Pinpoint the cell where the given text exists, returning its [x, y] midpoint coordinate. 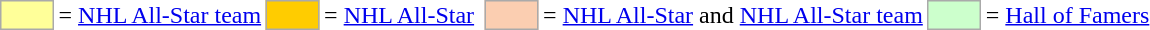
= NHL All-Star and NHL All-Star team [734, 15]
= NHL All-Star [400, 15]
= NHL All-Star team [160, 15]
